Return (x, y) of the center of cell containing provided text 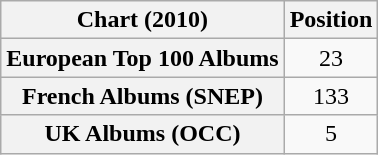
5 (331, 134)
Chart (2010) (142, 20)
European Top 100 Albums (142, 58)
133 (331, 96)
23 (331, 58)
Position (331, 20)
French Albums (SNEP) (142, 96)
UK Albums (OCC) (142, 134)
